Identify which cell holds the provided text, then report its [x, y] central coordinate. 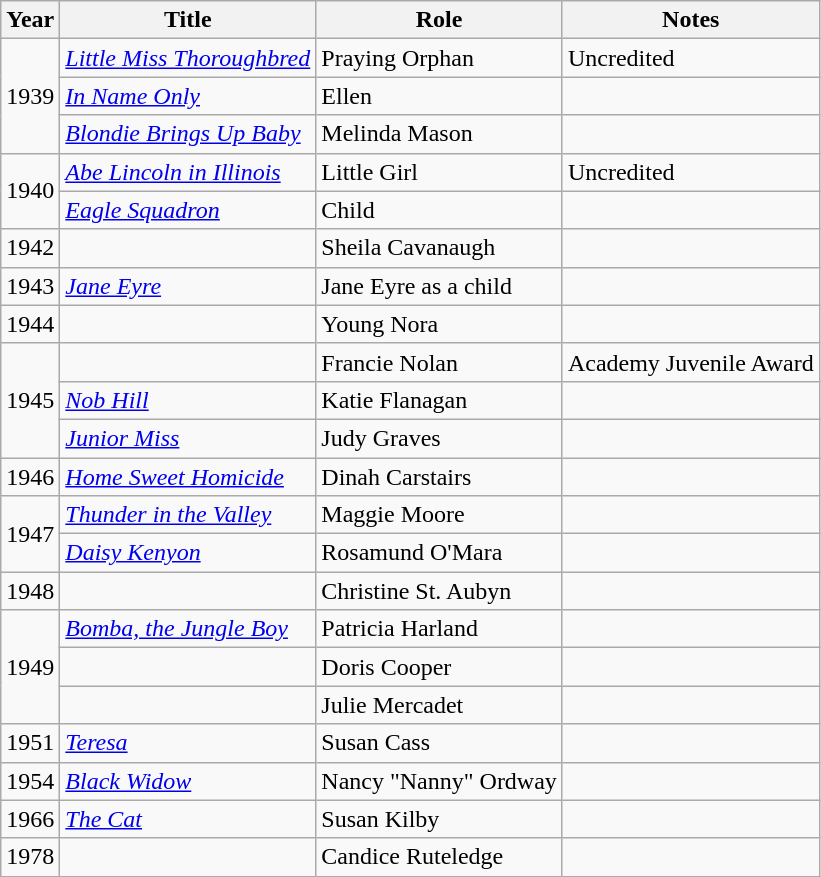
Role [440, 20]
1947 [30, 534]
Sheila Cavanaugh [440, 248]
1966 [30, 819]
Daisy Kenyon [188, 553]
1946 [30, 477]
1949 [30, 667]
Year [30, 20]
1944 [30, 324]
Doris Cooper [440, 667]
1942 [30, 248]
1948 [30, 591]
Black Widow [188, 781]
Christine St. Aubyn [440, 591]
Candice Ruteledge [440, 857]
Melinda Mason [440, 134]
Young Nora [440, 324]
Notes [690, 20]
Patricia Harland [440, 629]
Academy Juvenile Award [690, 362]
Child [440, 210]
Judy Graves [440, 438]
1939 [30, 96]
In Name Only [188, 96]
Jane Eyre as a child [440, 286]
Julie Mercadet [440, 705]
Nancy "Nanny" Ordway [440, 781]
Blondie Brings Up Baby [188, 134]
Little Miss Thoroughbred [188, 58]
Abe Lincoln in Illinois [188, 172]
Eagle Squadron [188, 210]
Praying Orphan [440, 58]
Dinah Carstairs [440, 477]
1940 [30, 191]
Bomba, the Jungle Boy [188, 629]
Home Sweet Homicide [188, 477]
Katie Flanagan [440, 400]
Susan Kilby [440, 819]
1978 [30, 857]
Rosamund O'Mara [440, 553]
1954 [30, 781]
Jane Eyre [188, 286]
The Cat [188, 819]
Teresa [188, 743]
1951 [30, 743]
Junior Miss [188, 438]
Susan Cass [440, 743]
Maggie Moore [440, 515]
1943 [30, 286]
Nob Hill [188, 400]
Francie Nolan [440, 362]
Thunder in the Valley [188, 515]
Ellen [440, 96]
1945 [30, 400]
Title [188, 20]
Little Girl [440, 172]
